Determine the (x, y) coordinate at the center of the cell enclosing the given text.  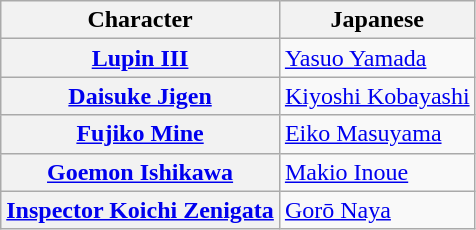
Yasuo Yamada (377, 58)
Kiyoshi Kobayashi (377, 96)
Character (140, 20)
Eiko Masuyama (377, 134)
Inspector Koichi Zenigata (140, 210)
Goemon Ishikawa (140, 172)
Lupin III (140, 58)
Daisuke Jigen (140, 96)
Japanese (377, 20)
Gorō Naya (377, 210)
Makio Inoue (377, 172)
Fujiko Mine (140, 134)
